Find where the given text appears and provide that cell's center as [x, y] coordinate. 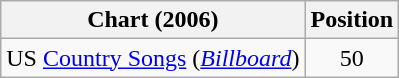
Chart (2006) [153, 20]
US Country Songs (Billboard) [153, 58]
Position [352, 20]
50 [352, 58]
